Return the [x, y] coordinate for the center point of the cell that contains the specified text.  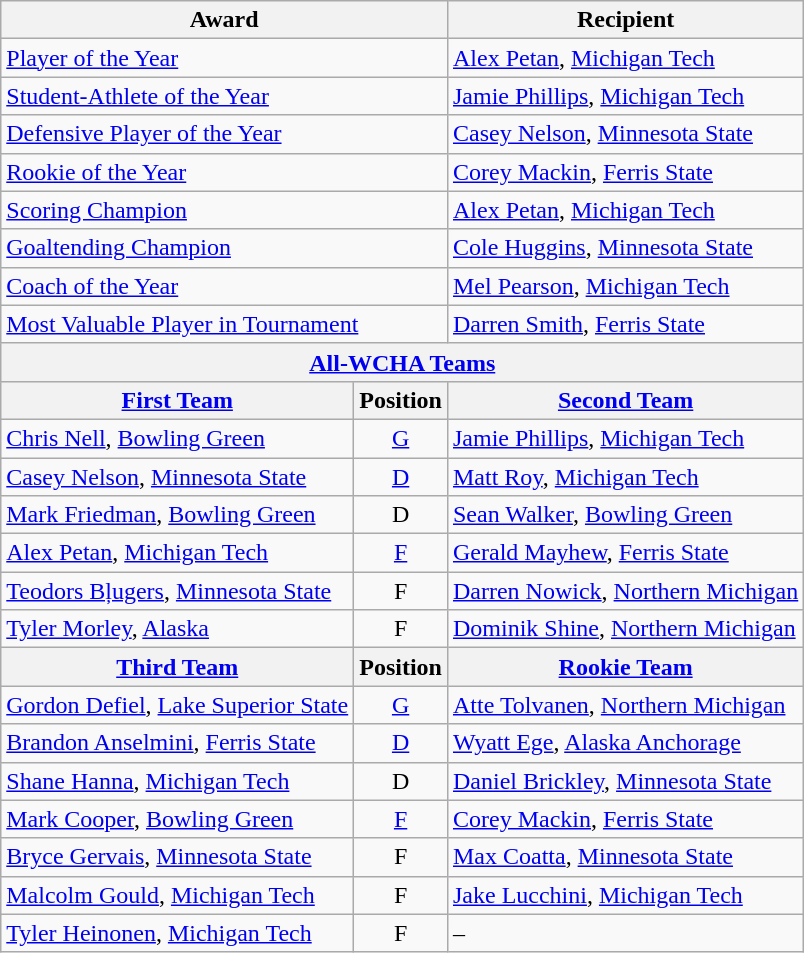
Player of the Year [224, 58]
Mark Cooper, Bowling Green [178, 819]
Student-Athlete of the Year [224, 96]
Atte Tolvanen, Northern Michigan [625, 705]
Tyler Heinonen, Michigan Tech [178, 933]
Matt Roy, Michigan Tech [625, 477]
Teodors Bļugers, Minnesota State [178, 591]
Cole Huggins, Minnesota State [625, 248]
Darren Smith, Ferris State [625, 324]
Rookie Team [625, 667]
Second Team [625, 400]
Shane Hanna, Michigan Tech [178, 781]
Award [224, 20]
Scoring Champion [224, 210]
Daniel Brickley, Minnesota State [625, 781]
Dominik Shine, Northern Michigan [625, 629]
Max Coatta, Minnesota State [625, 857]
First Team [178, 400]
All-WCHA Teams [402, 362]
Third Team [178, 667]
Most Valuable Player in Tournament [224, 324]
Defensive Player of the Year [224, 134]
Wyatt Ege, Alaska Anchorage [625, 743]
Darren Nowick, Northern Michigan [625, 591]
Coach of the Year [224, 286]
Mel Pearson, Michigan Tech [625, 286]
Malcolm Gould, Michigan Tech [178, 895]
Bryce Gervais, Minnesota State [178, 857]
Rookie of the Year [224, 172]
Goaltending Champion [224, 248]
Chris Nell, Bowling Green [178, 438]
– [625, 933]
Jake Lucchini, Michigan Tech [625, 895]
Brandon Anselmini, Ferris State [178, 743]
Recipient [625, 20]
Gerald Mayhew, Ferris State [625, 553]
Sean Walker, Bowling Green [625, 515]
Gordon Defiel, Lake Superior State [178, 705]
Mark Friedman, Bowling Green [178, 515]
Tyler Morley, Alaska [178, 629]
